Return [X, Y] of the center of cell containing provided text 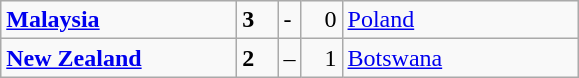
Malaysia [119, 20]
Poland [460, 20]
– [290, 58]
New Zealand [119, 58]
2 [258, 58]
- [290, 20]
0 [322, 20]
Botswana [460, 58]
3 [258, 20]
1 [322, 58]
